Identify which cell holds the provided text, then report its (x, y) central coordinate. 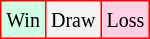
Loss (126, 20)
Draw (72, 20)
Win (24, 20)
